Detect which cell encompasses the target text, then output its [X, Y] center coordinate. 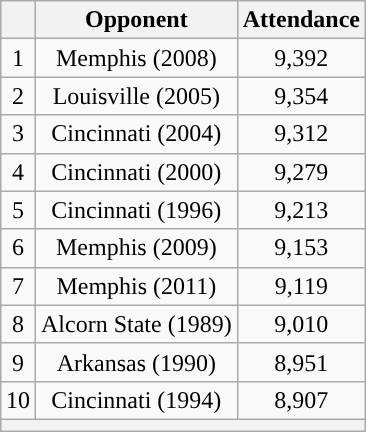
10 [18, 400]
7 [18, 286]
3 [18, 134]
Louisville (2005) [136, 96]
Alcorn State (1989) [136, 324]
Memphis (2009) [136, 248]
2 [18, 96]
9,010 [301, 324]
1 [18, 58]
Arkansas (1990) [136, 362]
9 [18, 362]
8 [18, 324]
4 [18, 172]
9,392 [301, 58]
8,907 [301, 400]
6 [18, 248]
Memphis (2011) [136, 286]
9,213 [301, 210]
9,279 [301, 172]
Opponent [136, 20]
Cincinnati (1996) [136, 210]
9,119 [301, 286]
Cincinnati (1994) [136, 400]
8,951 [301, 362]
Memphis (2008) [136, 58]
9,312 [301, 134]
Cincinnati (2004) [136, 134]
9,354 [301, 96]
9,153 [301, 248]
Cincinnati (2000) [136, 172]
Attendance [301, 20]
5 [18, 210]
